Pinpoint the cell where the given text exists, returning its (X, Y) midpoint coordinate. 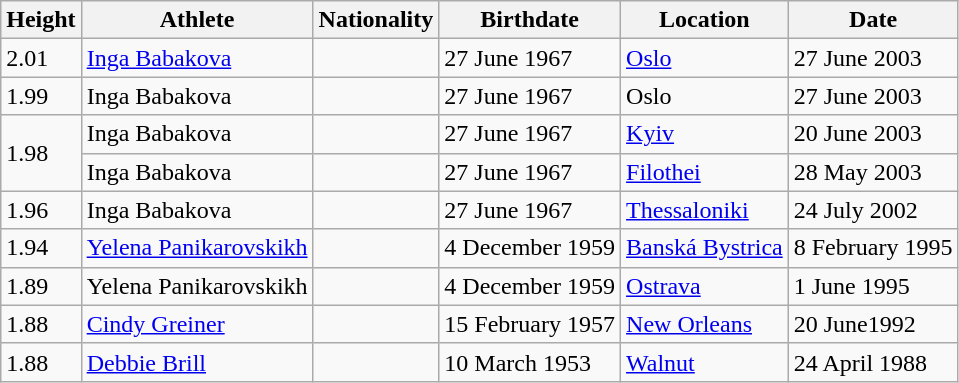
28 May 2003 (873, 172)
Walnut (705, 362)
Nationality (376, 20)
Date (873, 20)
1.94 (41, 248)
Height (41, 20)
20 June1992 (873, 324)
Athlete (197, 20)
24 July 2002 (873, 210)
1.89 (41, 286)
Debbie Brill (197, 362)
24 April 1988 (873, 362)
1.98 (41, 153)
8 February 1995 (873, 248)
Banská Bystrica (705, 248)
1 June 1995 (873, 286)
Kyiv (705, 134)
Filothei (705, 172)
Cindy Greiner (197, 324)
1.96 (41, 210)
Birthdate (530, 20)
20 June 2003 (873, 134)
New Orleans (705, 324)
Ostrava (705, 286)
Location (705, 20)
10 March 1953 (530, 362)
1.99 (41, 96)
Thessaloniki (705, 210)
2.01 (41, 58)
15 February 1957 (530, 324)
